Extract the (x, y) coordinate from the center of the cell holding the provided text.  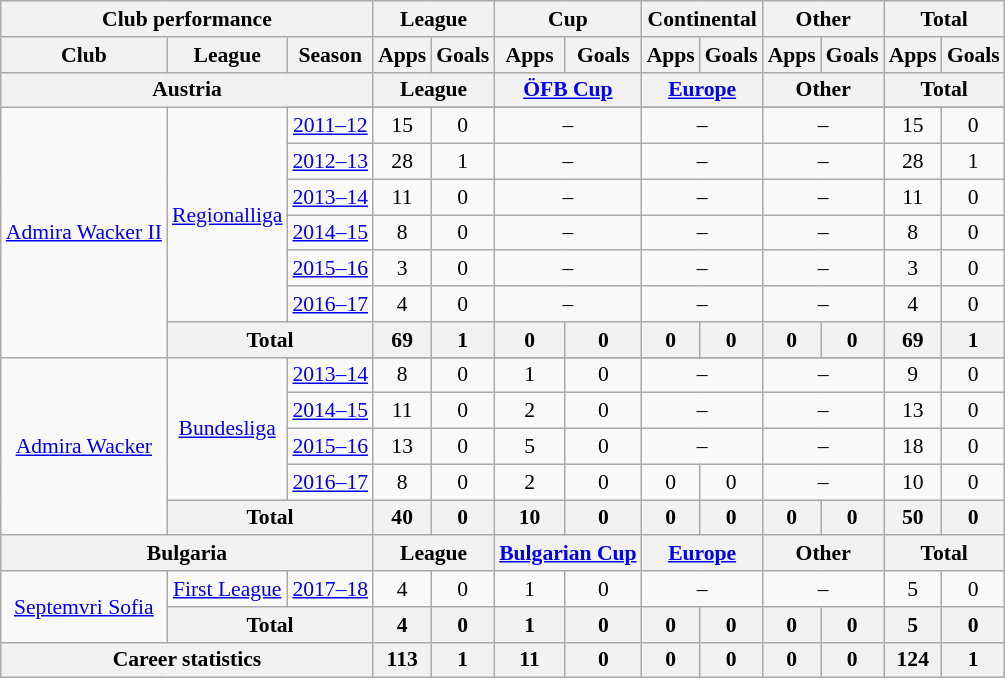
40 (402, 518)
18 (913, 447)
9 (913, 375)
124 (913, 660)
50 (913, 518)
Bulgarian Cup (568, 554)
2017–18 (330, 589)
ÖFB Cup (568, 90)
Club performance (187, 19)
Club (84, 55)
113 (402, 660)
First League (227, 589)
Continental (702, 19)
Austria (187, 90)
Season (330, 55)
Bundesliga (227, 428)
Career statistics (187, 660)
2012–13 (330, 162)
Septemvri Sofia (84, 606)
Cup (568, 19)
2011–12 (330, 126)
Bulgaria (187, 554)
Regionalliga (227, 215)
Admira Wacker (84, 446)
Admira Wacker II (84, 232)
